Detect which cell encompasses the target text, then output its [x, y] center coordinate. 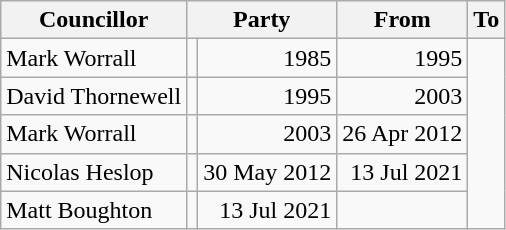
Party [262, 20]
Matt Boughton [94, 210]
30 May 2012 [268, 172]
Councillor [94, 20]
From [402, 20]
To [486, 20]
David Thornewell [94, 96]
Nicolas Heslop [94, 172]
26 Apr 2012 [402, 134]
1985 [268, 58]
